Extract the (x, y) coordinate from the center of the cell holding the provided text.  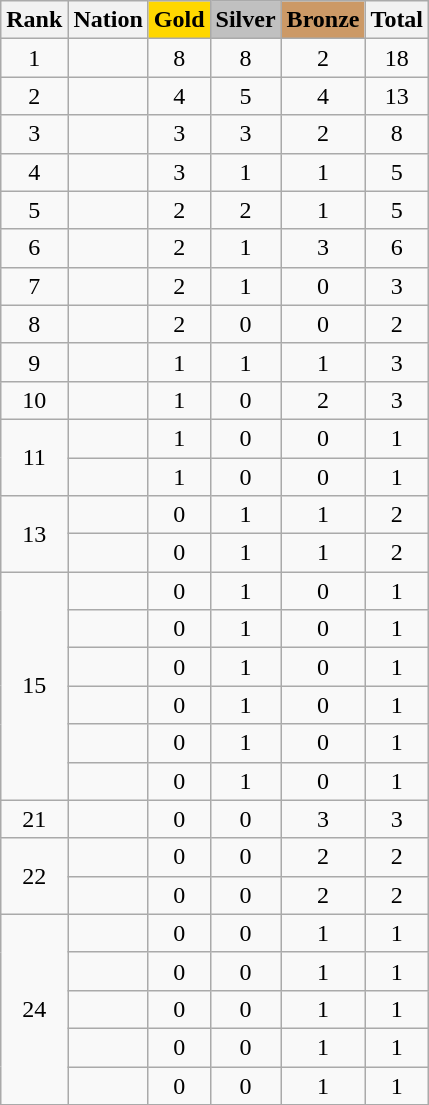
24 (34, 1009)
10 (34, 400)
18 (397, 58)
9 (34, 362)
Bronze (323, 20)
Rank (34, 20)
11 (34, 457)
21 (34, 819)
22 (34, 876)
Nation (108, 20)
Silver (246, 20)
Gold (179, 20)
7 (34, 286)
15 (34, 686)
Total (397, 20)
